Return the (X, Y) coordinate for the center point of the cell that contains the specified text.  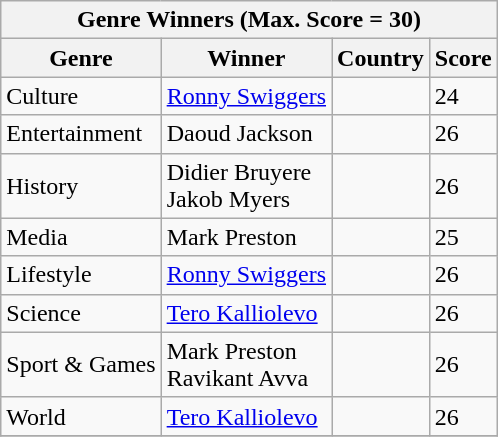
Culture (81, 96)
Media (81, 237)
Mark Preston (246, 237)
Winner (246, 58)
Lifestyle (81, 275)
Science (81, 313)
Sport & Games (81, 364)
Didier BruyereJakob Myers (246, 186)
Score (463, 58)
25 (463, 237)
Genre (81, 58)
Country (381, 58)
Entertainment (81, 134)
Daoud Jackson (246, 134)
World (81, 416)
Genre Winners (Max. Score = 30) (249, 20)
Mark PrestonRavikant Avva (246, 364)
History (81, 186)
24 (463, 96)
